For the text-containing cell, return its midpoint in [x, y] coordinate format. 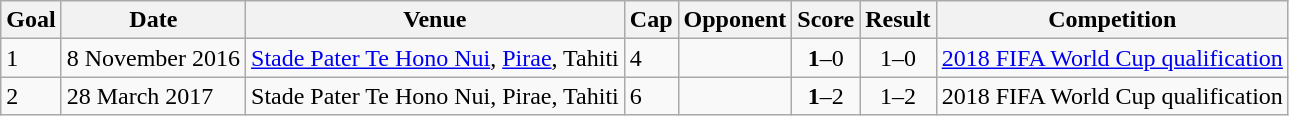
1 [31, 58]
8 November 2016 [153, 58]
4 [651, 58]
Opponent [735, 20]
28 March 2017 [153, 96]
6 [651, 96]
Competition [1112, 20]
2 [31, 96]
Score [826, 20]
Cap [651, 20]
Goal [31, 20]
Venue [436, 20]
Date [153, 20]
Result [898, 20]
